Identify which cell holds the provided text, then report its (x, y) central coordinate. 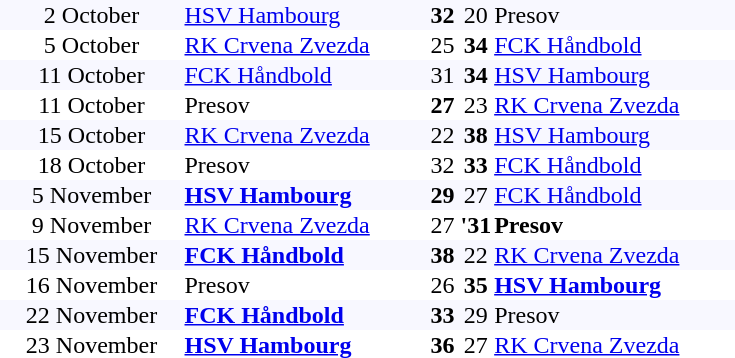
9 November (92, 225)
15 October (92, 135)
5 November (92, 195)
25 (442, 45)
'31 (476, 225)
22 November (92, 315)
2 October (92, 15)
5 October (92, 45)
16 November (92, 285)
20 (476, 15)
18 October (92, 165)
26 (442, 285)
31 (442, 75)
15 November (92, 255)
23 (476, 105)
35 (476, 285)
